Pinpoint the cell where the given text exists, returning its [x, y] midpoint coordinate. 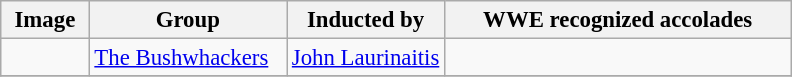
Inducted by [366, 20]
WWE recognized accolades [618, 20]
Image [45, 20]
John Laurinaitis [366, 58]
The Bushwhackers [188, 58]
Group [188, 20]
